Identify which cell holds the provided text, then report its (x, y) central coordinate. 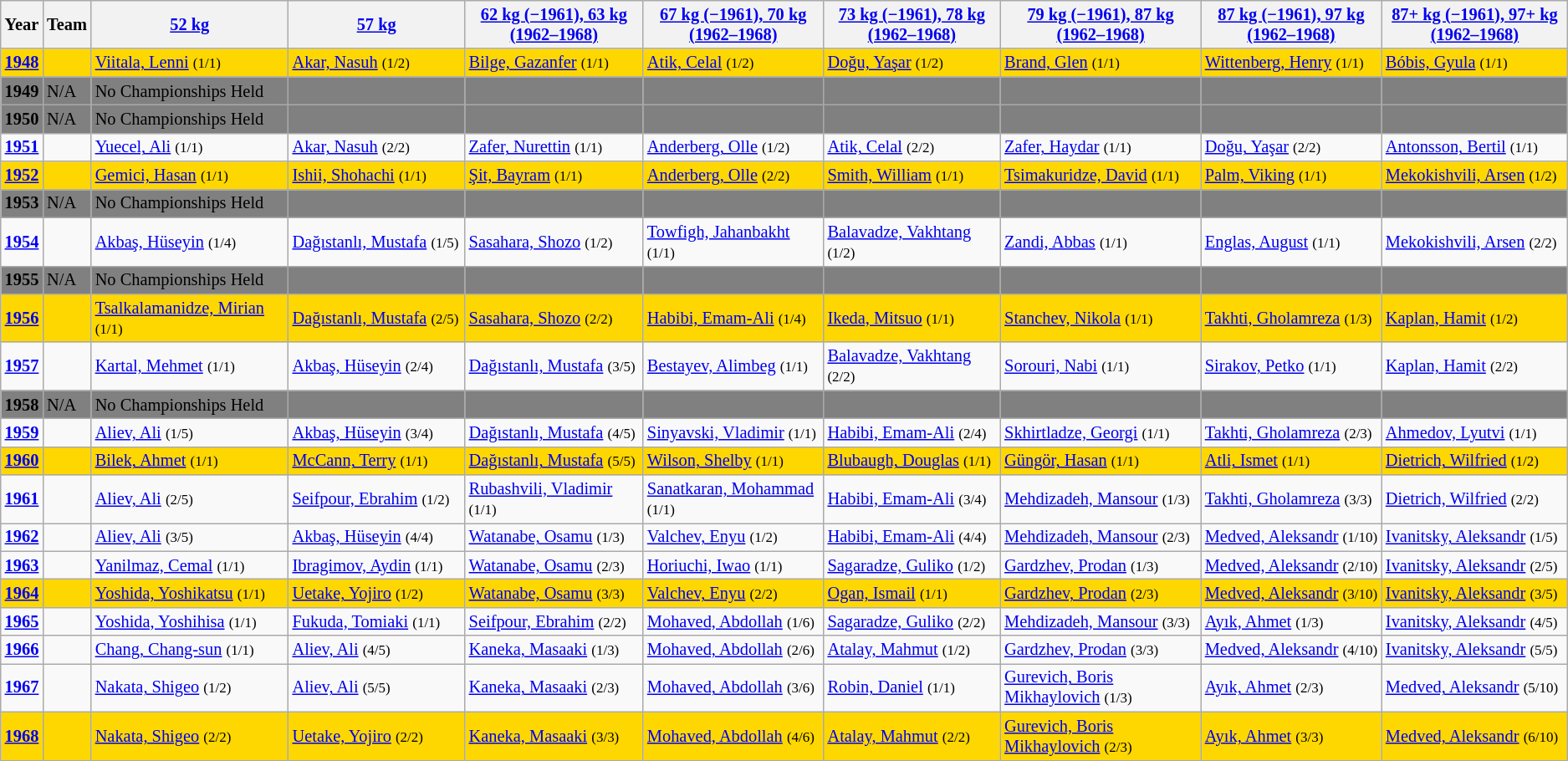
73 kg (−1961), 78 kg (1962–1968) (912, 24)
Mekokishvili, Arsen (2/2) (1475, 242)
Atalay, Mahmut (2/2) (912, 736)
1955 (22, 280)
Habibi, Emam-Ali (1/4) (733, 318)
Takhti, Gholamreza (3/3) (1291, 499)
Seifpour, Ebrahim (2/2) (554, 621)
1957 (22, 366)
Zafer, Nurettin (1/1) (554, 147)
Akbaş, Hüseyin (2/4) (376, 366)
Seifpour, Ebrahim (1/2) (376, 499)
Nakata, Shigeo (2/2) (190, 736)
57 kg (376, 24)
Englas, August (1/1) (1291, 242)
Ivanitsky, Aleksandr (3/5) (1475, 593)
Sagaradze, Guliko (2/2) (912, 621)
Fukuda, Tomiaki (1/1) (376, 621)
Gardzhev, Prodan (2/3) (1101, 593)
Habibi, Emam-Ali (3/4) (912, 499)
Watanabe, Osamu (3/3) (554, 593)
Wilson, Shelby (1/1) (733, 461)
Tsalkalamanidze, Mirian (1/1) (190, 318)
Kaneka, Masaaki (1/3) (554, 650)
Mohaved, Abdollah (2/6) (733, 650)
Rubashvili, Vladimir (1/1) (554, 499)
Bestayev, Alimbeg (1/1) (733, 366)
Medved, Aleksandr (4/10) (1291, 650)
Dağıstanlı, Mustafa (4/5) (554, 432)
Year (22, 24)
Sasahara, Shozo (1/2) (554, 242)
Doğu, Yaşar (1/2) (912, 63)
McCann, Terry (1/1) (376, 461)
Akbaş, Hüseyin (3/4) (376, 432)
Dağıstanlı, Mustafa (1/5) (376, 242)
1968 (22, 736)
Sirakov, Petko (1/1) (1291, 366)
1954 (22, 242)
1966 (22, 650)
Aliev, Ali (1/5) (190, 432)
Yoshida, Yoshihisa (1/1) (190, 621)
Bóbis, Gyula (1/1) (1475, 63)
Habibi, Emam-Ali (4/4) (912, 537)
Aliev, Ali (3/5) (190, 537)
Mehdizadeh, Mansour (1/3) (1101, 499)
Yoshida, Yoshikatsu (1/1) (190, 593)
Mohaved, Abdollah (3/6) (733, 687)
Balavadze, Vakhtang (2/2) (912, 366)
Sasahara, Shozo (2/2) (554, 318)
79 kg (−1961), 87 kg (1962–1968) (1101, 24)
Anderberg, Olle (2/2) (733, 176)
1963 (22, 565)
Medved, Aleksandr (3/10) (1291, 593)
1949 (22, 91)
Towfigh, Jahanbakht (1/1) (733, 242)
87 kg (−1961), 97 kg (1962–1968) (1291, 24)
Gurevich, Boris Mikhaylovich (2/3) (1101, 736)
Aliev, Ali (5/5) (376, 687)
Yanilmaz, Cemal (1/1) (190, 565)
Valchev, Enyu (1/2) (733, 537)
Mehdizadeh, Mansour (2/3) (1101, 537)
Güngör, Hasan (1/1) (1101, 461)
Dağıstanlı, Mustafa (3/5) (554, 366)
Medved, Aleksandr (6/10) (1475, 736)
Medved, Aleksandr (1/10) (1291, 537)
Ivanitsky, Aleksandr (1/5) (1475, 537)
Mehdizadeh, Mansour (3/3) (1101, 621)
Wittenberg, Henry (1/1) (1291, 63)
Takhti, Gholamreza (1/3) (1291, 318)
Horiuchi, Iwao (1/1) (733, 565)
Ivanitsky, Aleksandr (2/5) (1475, 565)
Valchev, Enyu (2/2) (733, 593)
1948 (22, 63)
1964 (22, 593)
Ishii, Shohachi (1/1) (376, 176)
Mohaved, Abdollah (4/6) (733, 736)
1960 (22, 461)
Dağıstanlı, Mustafa (2/5) (376, 318)
Akbaş, Hüseyin (4/4) (376, 537)
1952 (22, 176)
Gemici, Hasan (1/1) (190, 176)
Ayık, Ahmet (3/3) (1291, 736)
Nakata, Shigeo (1/2) (190, 687)
52 kg (190, 24)
67 kg (−1961), 70 kg (1962–1968) (733, 24)
Robin, Daniel (1/1) (912, 687)
1958 (22, 405)
Dietrich, Wilfried (2/2) (1475, 499)
1956 (22, 318)
Watanabe, Osamu (2/3) (554, 565)
1959 (22, 432)
Akar, Nasuh (2/2) (376, 147)
Viitala, Lenni (1/1) (190, 63)
Atalay, Mahmut (1/2) (912, 650)
Takhti, Gholamreza (2/3) (1291, 432)
1953 (22, 203)
Sorouri, Nabi (1/1) (1101, 366)
Şit, Bayram (1/1) (554, 176)
Stanchev, Nikola (1/1) (1101, 318)
1951 (22, 147)
87+ kg (−1961), 97+ kg (1962–1968) (1475, 24)
Chang, Chang-sun (1/1) (190, 650)
Skhirtladze, Georgi (1/1) (1101, 432)
1965 (22, 621)
Dağıstanlı, Mustafa (5/5) (554, 461)
Watanabe, Osamu (1/3) (554, 537)
Zafer, Haydar (1/1) (1101, 147)
Ibragimov, Aydin (1/1) (376, 565)
Ayık, Ahmet (1/3) (1291, 621)
Balavadze, Vakhtang (1/2) (912, 242)
Uetake, Yojiro (2/2) (376, 736)
Kaplan, Hamit (1/2) (1475, 318)
Medved, Aleksandr (5/10) (1475, 687)
62 kg (−1961), 63 kg (1962–1968) (554, 24)
Mohaved, Abdollah (1/6) (733, 621)
Zandi, Abbas (1/1) (1101, 242)
Gurevich, Boris Mikhaylovich (1/3) (1101, 687)
Medved, Aleksandr (2/10) (1291, 565)
Bilge, Gazanfer (1/1) (554, 63)
Uetake, Yojiro (1/2) (376, 593)
1962 (22, 537)
Kaplan, Hamit (2/2) (1475, 366)
Anderberg, Olle (1/2) (733, 147)
Yuecel, Ali (1/1) (190, 147)
Doğu, Yaşar (2/2) (1291, 147)
Habibi, Emam-Ali (2/4) (912, 432)
Team (67, 24)
Sanatkaran, Mohammad (1/1) (733, 499)
Akar, Nasuh (1/2) (376, 63)
Ogan, Ismail (1/1) (912, 593)
Atli, Ismet (1/1) (1291, 461)
Akbaş, Hüseyin (1/4) (190, 242)
Sinyavski, Vladimir (1/1) (733, 432)
Smith, William (1/1) (912, 176)
Ivanitsky, Aleksandr (5/5) (1475, 650)
Ikeda, Mitsuo (1/1) (912, 318)
Blubaugh, Douglas (1/1) (912, 461)
Gardzhev, Prodan (3/3) (1101, 650)
1967 (22, 687)
Ayık, Ahmet (2/3) (1291, 687)
Ahmedov, Lyutvi (1/1) (1475, 432)
Kaneka, Masaaki (2/3) (554, 687)
Mekokishvili, Arsen (1/2) (1475, 176)
Sagaradze, Guliko (1/2) (912, 565)
Ivanitsky, Aleksandr (4/5) (1475, 621)
Aliev, Ali (4/5) (376, 650)
Kaneka, Masaaki (3/3) (554, 736)
1961 (22, 499)
1950 (22, 119)
Aliev, Ali (2/5) (190, 499)
Brand, Glen (1/1) (1101, 63)
Dietrich, Wilfried (1/2) (1475, 461)
Atik, Celal (1/2) (733, 63)
Atik, Celal (2/2) (912, 147)
Bilek, Ahmet (1/1) (190, 461)
Gardzhev, Prodan (1/3) (1101, 565)
Tsimakuridze, David (1/1) (1101, 176)
Antonsson, Bertil (1/1) (1475, 147)
Palm, Viking (1/1) (1291, 176)
Kartal, Mehmet (1/1) (190, 366)
